Return the [X, Y] coordinate for the center point of the cell that contains the specified text.  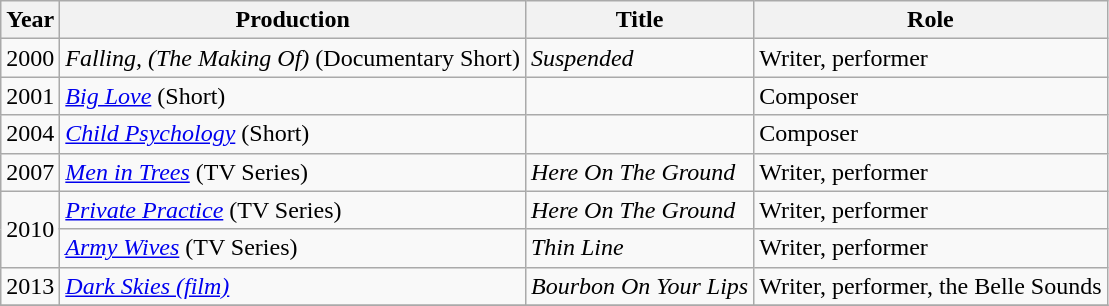
Army Wives (TV Series) [293, 248]
2001 [30, 96]
Child Psychology (Short) [293, 134]
Year [30, 20]
Private Practice (TV Series) [293, 210]
Suspended [639, 58]
Big Love (Short) [293, 96]
Thin Line [639, 248]
Role [930, 20]
Bourbon On Your Lips [639, 286]
Falling, (The Making Of) (Documentary Short) [293, 58]
Writer, performer, the Belle Sounds [930, 286]
2007 [30, 172]
Production [293, 20]
2000 [30, 58]
Men in Trees (TV Series) [293, 172]
2004 [30, 134]
Dark Skies (film) [293, 286]
2013 [30, 286]
Title [639, 20]
2010 [30, 229]
